Output the (X, Y) coordinate of the center of the cell containing the given text.  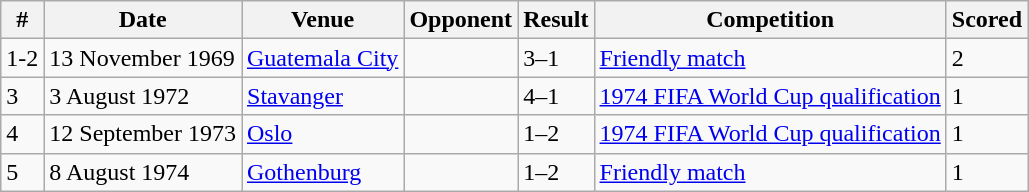
4 (22, 134)
4–1 (556, 96)
13 November 1969 (143, 58)
# (22, 20)
Guatemala City (323, 58)
1-2 (22, 58)
5 (22, 172)
3–1 (556, 58)
Oslo (323, 134)
3 August 1972 (143, 96)
Opponent (461, 20)
8 August 1974 (143, 172)
Scored (986, 20)
Date (143, 20)
Result (556, 20)
Stavanger (323, 96)
2 (986, 58)
Gothenburg (323, 172)
Competition (770, 20)
Venue (323, 20)
12 September 1973 (143, 134)
3 (22, 96)
